Return the [x, y] coordinate for the center point of the cell that contains the specified text.  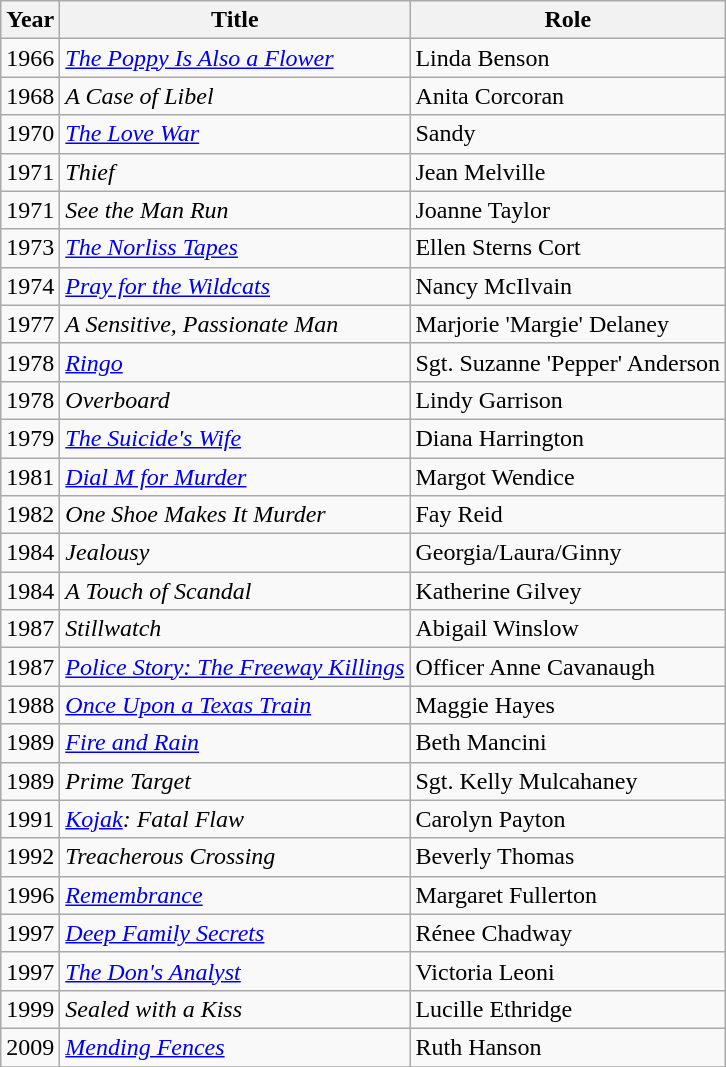
1996 [30, 895]
Title [235, 20]
Beth Mancini [568, 743]
Officer Anne Cavanaugh [568, 667]
1970 [30, 134]
Abigail Winslow [568, 629]
The Don's Analyst [235, 971]
Role [568, 20]
2009 [30, 1047]
See the Man Run [235, 210]
Carolyn Payton [568, 819]
Mending Fences [235, 1047]
1999 [30, 1009]
1981 [30, 477]
Katherine Gilvey [568, 591]
1974 [30, 286]
The Norliss Tapes [235, 248]
Fire and Rain [235, 743]
Beverly Thomas [568, 857]
Police Story: The Freeway Killings [235, 667]
1991 [30, 819]
Kojak: Fatal Flaw [235, 819]
Lindy Garrison [568, 400]
The Love War [235, 134]
A Case of Libel [235, 96]
Sgt. Suzanne 'Pepper' Anderson [568, 362]
1988 [30, 705]
Pray for the Wildcats [235, 286]
Treacherous Crossing [235, 857]
1982 [30, 515]
Joanne Taylor [568, 210]
1968 [30, 96]
Remembrance [235, 895]
Maggie Hayes [568, 705]
Stillwatch [235, 629]
Linda Benson [568, 58]
Anita Corcoran [568, 96]
Thief [235, 172]
Sgt. Kelly Mulcahaney [568, 781]
Ruth Hanson [568, 1047]
1966 [30, 58]
Nancy McIlvain [568, 286]
Rénee Chadway [568, 933]
1979 [30, 438]
Deep Family Secrets [235, 933]
Sandy [568, 134]
A Touch of Scandal [235, 591]
Year [30, 20]
1992 [30, 857]
Georgia/Laura/Ginny [568, 553]
Ringo [235, 362]
Diana Harrington [568, 438]
Prime Target [235, 781]
The Suicide's Wife [235, 438]
Marjorie 'Margie' Delaney [568, 324]
Ellen Sterns Cort [568, 248]
Sealed with a Kiss [235, 1009]
Lucille Ethridge [568, 1009]
1973 [30, 248]
One Shoe Makes It Murder [235, 515]
Margaret Fullerton [568, 895]
A Sensitive, Passionate Man [235, 324]
Once Upon a Texas Train [235, 705]
Margot Wendice [568, 477]
Overboard [235, 400]
Jean Melville [568, 172]
The Poppy Is Also a Flower [235, 58]
1977 [30, 324]
Jealousy [235, 553]
Victoria Leoni [568, 971]
Dial M for Murder [235, 477]
Fay Reid [568, 515]
